Locate the cell with the specified text and output its (x, y) center coordinate. 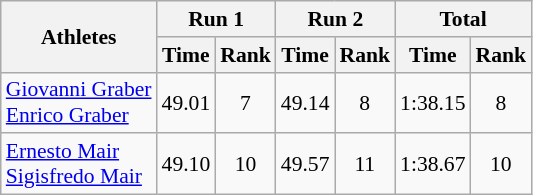
7 (246, 102)
49.01 (186, 102)
Giovanni GraberEnrico Graber (79, 102)
Run 1 (216, 19)
1:38.67 (432, 164)
49.57 (306, 164)
Ernesto MairSigisfredo Mair (79, 164)
49.14 (306, 102)
Athletes (79, 36)
49.10 (186, 164)
1:38.15 (432, 102)
Run 2 (336, 19)
Total (463, 19)
11 (364, 164)
